Provide the [X, Y] coordinate of the cell's center where the given text is located.  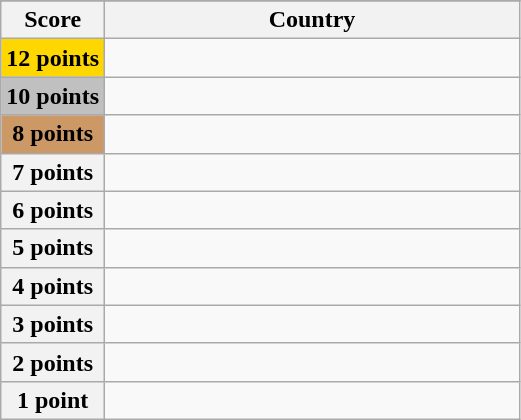
Country [312, 20]
4 points [53, 286]
5 points [53, 248]
12 points [53, 58]
10 points [53, 96]
2 points [53, 362]
3 points [53, 324]
Score [53, 20]
1 point [53, 400]
6 points [53, 210]
7 points [53, 172]
8 points [53, 134]
